Output the (X, Y) coordinate of the center of the cell containing the given text.  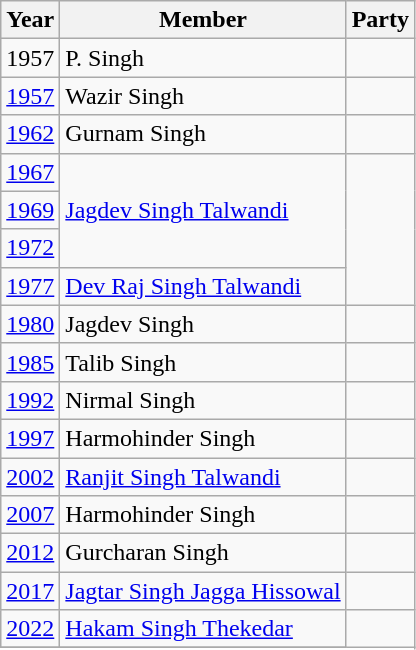
Jagdev Singh (203, 324)
Jagdev Singh Talwandi (203, 210)
2012 (30, 553)
Year (30, 20)
2017 (30, 591)
Gurcharan Singh (203, 553)
2002 (30, 477)
2007 (30, 515)
Ranjit Singh Talwandi (203, 477)
1969 (30, 210)
1977 (30, 286)
Wazir Singh (203, 96)
1997 (30, 438)
1980 (30, 324)
Talib Singh (203, 362)
Gurnam Singh (203, 134)
1985 (30, 362)
2022 (30, 629)
Hakam Singh Thekedar (203, 629)
Member (203, 20)
P. Singh (203, 58)
1972 (30, 248)
1967 (30, 172)
Jagtar Singh Jagga Hissowal (203, 591)
Nirmal Singh (203, 400)
1962 (30, 134)
1992 (30, 400)
Dev Raj Singh Talwandi (203, 286)
Party (380, 20)
